Determine the (X, Y) coordinate at the center of the cell enclosing the given text.  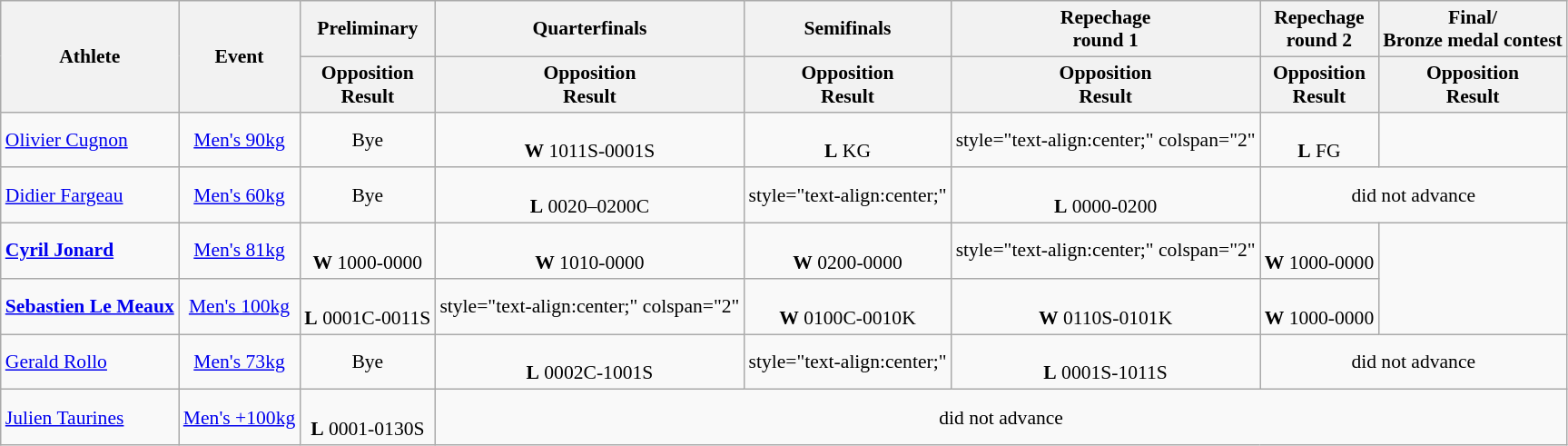
Didier Fargeau (90, 196)
Quarterfinals (589, 29)
Final/Bronze medal contest (1473, 29)
Event (240, 56)
W 0100C-0010K (847, 307)
Sebastien Le Meaux (90, 307)
W 0200-0000 (847, 251)
Men's 73kg (240, 362)
Men's +100kg (240, 418)
L 0001S-1011S (1106, 362)
L FG (1320, 140)
L 0020–0200C (589, 196)
Repechage round 2 (1320, 29)
Men's 90kg (240, 140)
L 0001C-0011S (367, 307)
Preliminary (367, 29)
W 0110S-0101K (1106, 307)
L 0001-0130S (367, 418)
Men's 81kg (240, 251)
Men's 100kg (240, 307)
Olivier Cugnon (90, 140)
Athlete (90, 56)
Semifinals (847, 29)
Gerald Rollo (90, 362)
Men's 60kg (240, 196)
Julien Taurines (90, 418)
W 1011S-0001S (589, 140)
L KG (847, 140)
Repechage round 1 (1106, 29)
Cyril Jonard (90, 251)
W 1010-0000 (589, 251)
L 0002C-1001S (589, 362)
L 0000-0200 (1106, 196)
